Scan for the cell matching the given text and deliver its [x, y] coordinate at center. 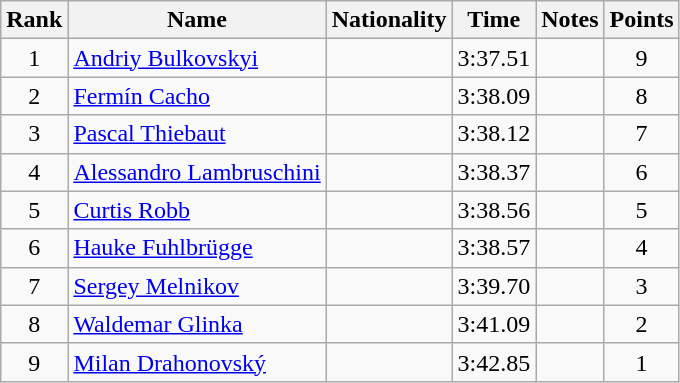
Notes [570, 20]
3:38.56 [494, 210]
3:38.12 [494, 134]
Name [197, 20]
3:41.09 [494, 324]
3:38.09 [494, 96]
Nationality [389, 20]
Sergey Melnikov [197, 286]
Milan Drahonovský [197, 362]
Points [642, 20]
Time [494, 20]
Waldemar Glinka [197, 324]
Hauke Fuhlbrügge [197, 248]
3:42.85 [494, 362]
Curtis Robb [197, 210]
3:37.51 [494, 58]
3:38.57 [494, 248]
Andriy Bulkovskyi [197, 58]
3:38.37 [494, 172]
Pascal Thiebaut [197, 134]
Rank [34, 20]
Fermín Cacho [197, 96]
3:39.70 [494, 286]
Alessandro Lambruschini [197, 172]
